Return the [x, y] coordinate for the center point of the cell that contains the specified text.  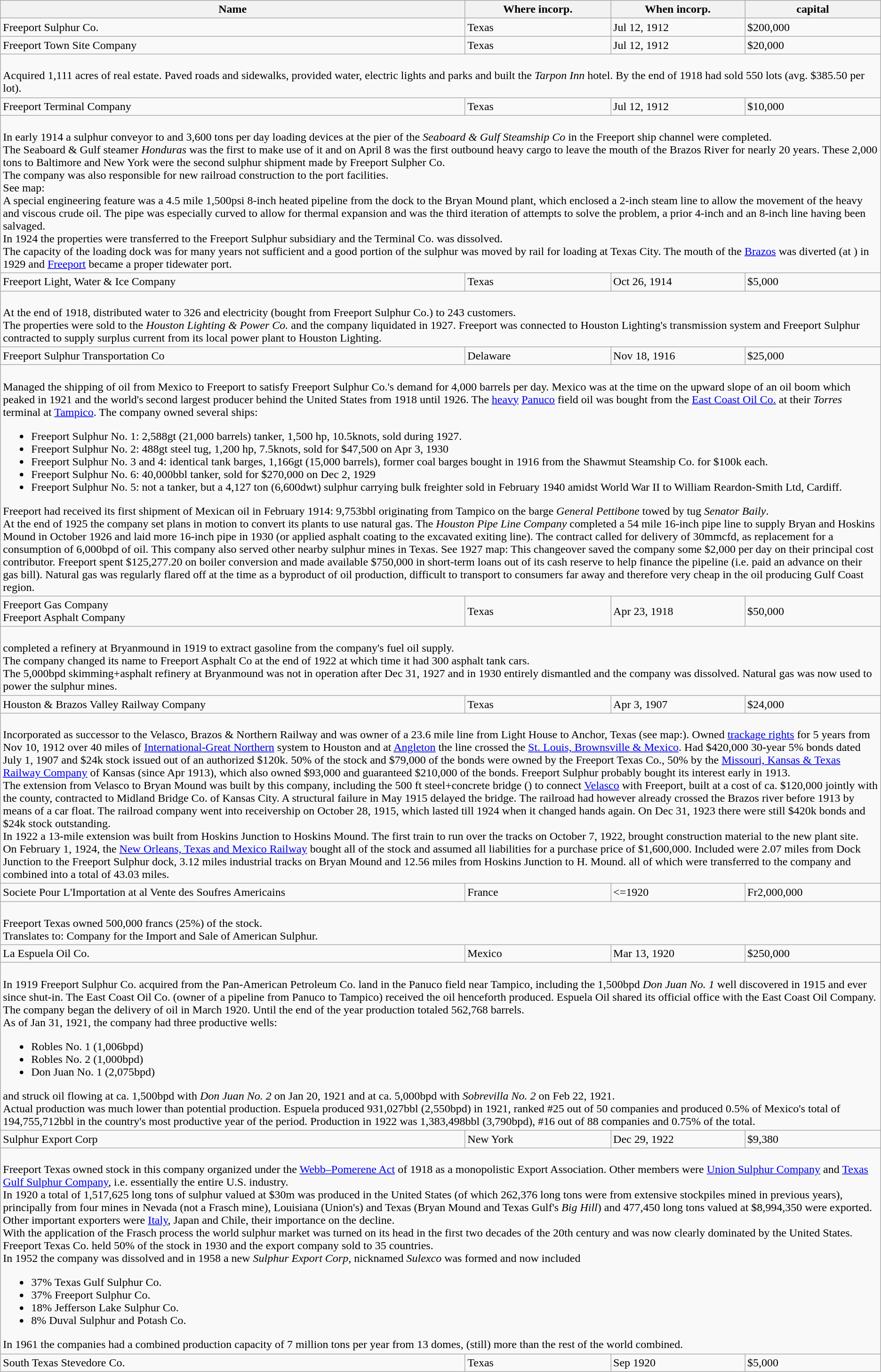
$25,000 [813, 356]
Freeport Gas CompanyFreeport Asphalt Company [232, 611]
$10,000 [813, 106]
<=1920 [678, 893]
Dec 29, 1922 [678, 1139]
Freeport Terminal Company [232, 106]
$50,000 [813, 611]
Mexico [538, 954]
$20,000 [813, 45]
New York [538, 1139]
Houston & Brazos Valley Railway Company [232, 704]
Name [232, 9]
$200,000 [813, 27]
$9,380 [813, 1139]
$250,000 [813, 954]
Sulphur Export Corp [232, 1139]
Freeport Sulphur Transportation Co [232, 356]
France [538, 893]
capital [813, 9]
$24,000 [813, 704]
La Espuela Oil Co. [232, 954]
Freeport Texas owned 500,000 francs (25%) of the stock.Translates to: Company for the Import and Sale of American Sulphur. [440, 923]
Fr2,000,000 [813, 893]
Delaware [538, 356]
Where incorp. [538, 9]
Freeport Light, Water & Ice Company [232, 282]
When incorp. [678, 9]
Sep 1920 [678, 1363]
Apr 3, 1907 [678, 704]
South Texas Stevedore Co. [232, 1363]
Apr 23, 1918 [678, 611]
Societe Pour L'Importation at al Vente des Soufres Americains [232, 893]
Nov 18, 1916 [678, 356]
Freeport Town Site Company [232, 45]
Freeport Sulphur Co. [232, 27]
Mar 13, 1920 [678, 954]
Oct 26, 1914 [678, 282]
